Return [x, y] of the center of cell containing provided text 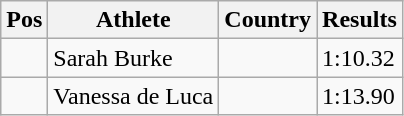
Vanessa de Luca [134, 96]
Sarah Burke [134, 58]
Pos [24, 20]
Country [268, 20]
Athlete [134, 20]
1:10.32 [360, 58]
Results [360, 20]
1:13.90 [360, 96]
